From the cell containing the given text, extract its center point as [X, Y] coordinate. 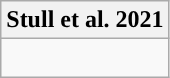
Stull et al. 2021 [85, 20]
